Identify which cell holds the provided text, then report its [x, y] central coordinate. 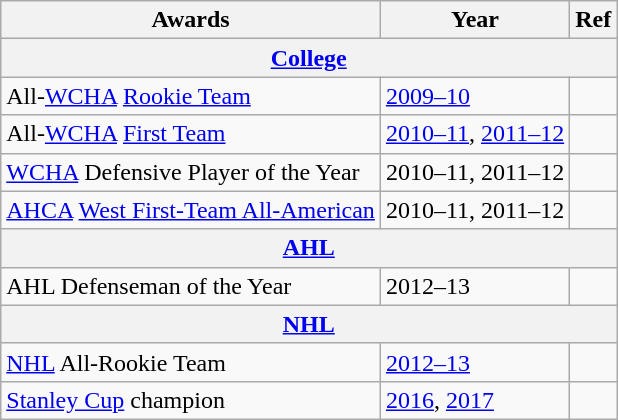
2009–10 [474, 96]
NHL [309, 324]
Stanley Cup champion [191, 400]
WCHA Defensive Player of the Year [191, 172]
Awards [191, 20]
Year [474, 20]
AHL Defenseman of the Year [191, 286]
2016, 2017 [474, 400]
Ref [594, 20]
All-WCHA Rookie Team [191, 96]
AHCA West First-Team All-American [191, 210]
AHL [309, 248]
College [309, 58]
NHL All-Rookie Team [191, 362]
All-WCHA First Team [191, 134]
